Locate the cell with the specified text and output its [x, y] center coordinate. 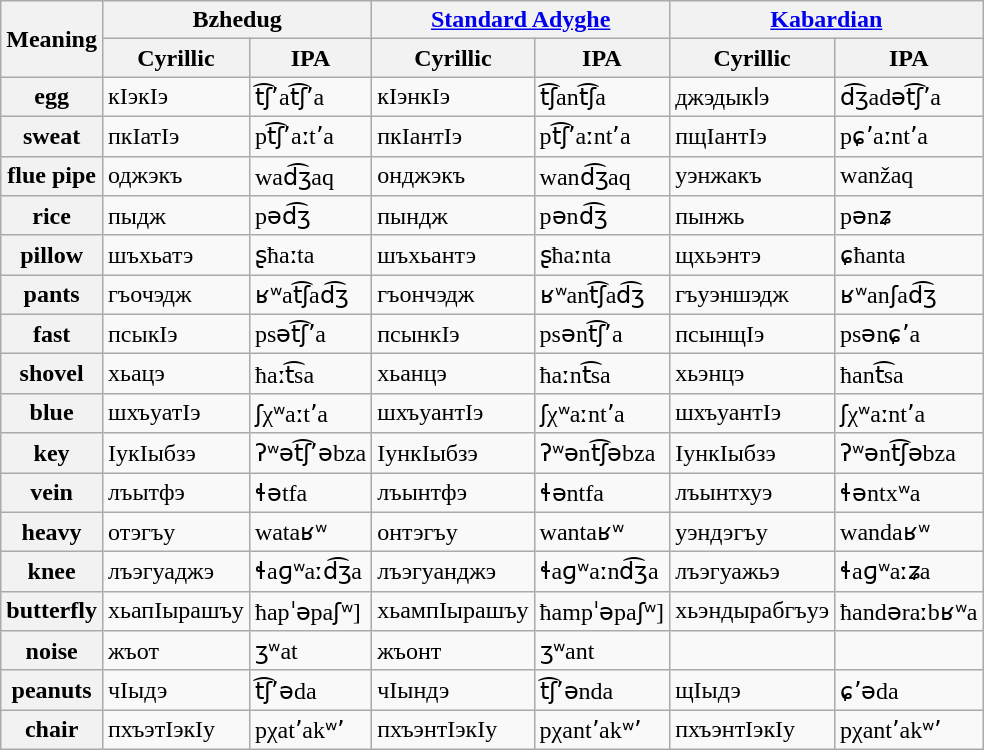
ʃχʷaːtʼa [310, 413]
пкIатIэ [176, 136]
лъэгуажьэ [752, 572]
d͡ʒadət͡ʃʼa [910, 97]
лъытфэ [176, 492]
key [52, 453]
ʁʷant͡ʃad͡ʒ [602, 295]
ʒʷant [602, 651]
ħandəraːbʁʷa [910, 611]
ħapˈəpaʃʷ] [310, 611]
жъонт [453, 651]
butterfly [52, 611]
уэнжакъ [752, 176]
хьацэ [176, 374]
Standard Adyghe [521, 20]
отэгъу [176, 532]
ʂħaːta [310, 255]
хьэндырабгъуэ [752, 611]
wanžaq [910, 176]
лъынтфэ [453, 492]
псынкIэ [453, 334]
pχatʼakʷʼ [310, 730]
vein [52, 492]
t͡ʃʼəda [310, 690]
шъхьантэ [453, 255]
Kabardian [826, 20]
ɬətfa [310, 492]
wandaʁʷ [910, 532]
noise [52, 651]
ɬaɡʷaːʑa [910, 572]
pənʑ [910, 216]
ħaːnt͡sa [602, 374]
Meaning [52, 39]
хьапIырашъу [176, 611]
pɕʼaːntʼa [910, 136]
t͡ʃʼat͡ʃʼa [310, 97]
rice [52, 216]
хьанцэ [453, 374]
IукIыбзэ [176, 453]
псыкIэ [176, 334]
sweat [52, 136]
джэдыкӏэ [752, 97]
heavy [52, 532]
wad͡ʒaq [310, 176]
egg [52, 97]
гъочэдж [176, 295]
жъот [176, 651]
flue pipe [52, 176]
pt͡ʃʼaːtʼa [310, 136]
pillow [52, 255]
ɕʼəda [910, 690]
шхъуатIэ [176, 413]
псынщIэ [752, 334]
shovel [52, 374]
лъэгуанджэ [453, 572]
чIындэ [453, 690]
ħaːt͡sa [310, 374]
wand͡ʒaq [602, 176]
pənd͡ʒ [602, 216]
ʒʷat [310, 651]
ɬəntfa [602, 492]
psənɕʼa [910, 334]
кIэкIэ [176, 97]
ɬaɡʷaːnd͡ʒa [602, 572]
t͡ʃʼənda [602, 690]
ɕħanta [910, 255]
ʁʷat͡ʃad͡ʒ [310, 295]
ʁʷanʃad͡ʒ [910, 295]
wataʁʷ [310, 532]
лъынтхуэ [752, 492]
ħampˈəpaʃʷ] [602, 611]
хьэнцэ [752, 374]
ɬaɡʷaːd͡ʒa [310, 572]
pants [52, 295]
pəd͡ʒ [310, 216]
ħant͡sa [910, 374]
пкIантIэ [453, 136]
Bzhedug [236, 20]
хьампIырашъу [453, 611]
гъончэдж [453, 295]
пщIантIэ [752, 136]
оджэкъ [176, 176]
pt͡ʃʼaːntʼa [602, 136]
шъхьатэ [176, 255]
пхъэтIэкIу [176, 730]
онтэгъу [453, 532]
chair [52, 730]
fast [52, 334]
гъуэншэдж [752, 295]
уэндэгъу [752, 532]
psənt͡ʃʼa [602, 334]
щIыдэ [752, 690]
t͡ʃant͡ʃa [602, 97]
пынжь [752, 216]
онджэкъ [453, 176]
peanuts [52, 690]
ʔʷət͡ʃʼəbza [310, 453]
щхьэнтэ [752, 255]
wantaʁʷ [602, 532]
лъэгуаджэ [176, 572]
blue [52, 413]
пындж [453, 216]
knee [52, 572]
psət͡ʃʼa [310, 334]
ɬəntxʷa [910, 492]
пыдж [176, 216]
чIыдэ [176, 690]
кIэнкIэ [453, 97]
ʂħaːnta [602, 255]
